Return (X, Y) of the center of cell containing provided text 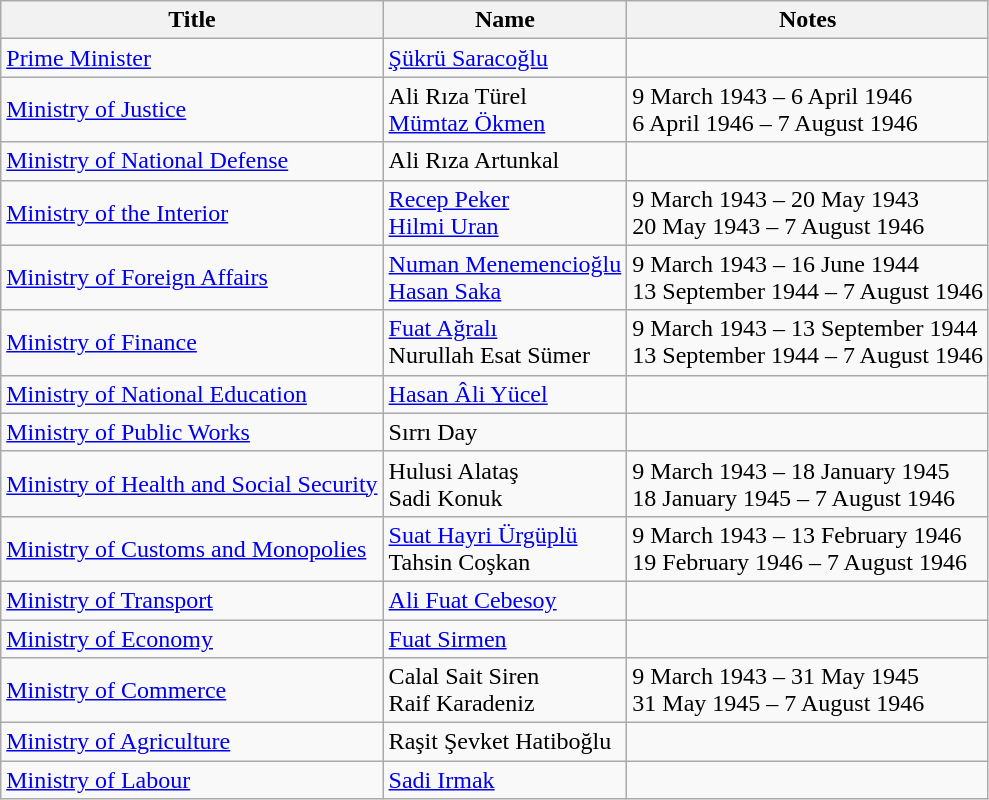
Title (192, 20)
Ali Fuat Cebesoy (505, 600)
Ministry of Labour (192, 780)
Ministry of Health and Social Security (192, 484)
Prime Minister (192, 58)
Calal Sait SirenRaif Karadeniz (505, 690)
9 March 1943 – 16 June 194413 September 1944 – 7 August 1946 (808, 278)
Ali Rıza Artunkal (505, 161)
Fuat AğralıNurullah Esat Sümer (505, 342)
Sadi Irmak (505, 780)
Hasan Âli Yücel (505, 394)
Ministry of Customs and Monopolies (192, 548)
9 March 1943 – 18 January 194518 January 1945 – 7 August 1946 (808, 484)
Notes (808, 20)
Name (505, 20)
Ministry of National Defense (192, 161)
Ministry of Finance (192, 342)
Raşit Şevket Hatiboğlu (505, 742)
9 March 1943 – 20 May 194320 May 1943 – 7 August 1946 (808, 212)
Şükrü Saracoğlu (505, 58)
9 March 1943 – 13 February 194619 February 1946 – 7 August 1946 (808, 548)
Ministry of Economy (192, 639)
Ministry of Transport (192, 600)
Ali Rıza TürelMümtaz Ökmen (505, 110)
Ministry of Agriculture (192, 742)
Ministry of Justice (192, 110)
9 March 1943 – 31 May 194531 May 1945 – 7 August 1946 (808, 690)
Ministry of Commerce (192, 690)
Recep PekerHilmi Uran (505, 212)
Fuat Sirmen (505, 639)
Ministry of the Interior (192, 212)
9 March 1943 – 13 September 194413 September 1944 – 7 August 1946 (808, 342)
Ministry of Foreign Affairs (192, 278)
Sırrı Day (505, 432)
Suat Hayri ÜrgüplüTahsin Coşkan (505, 548)
Ministry of National Education (192, 394)
Ministry of Public Works (192, 432)
Numan MenemencioğluHasan Saka (505, 278)
Hulusi AlataşSadi Konuk (505, 484)
9 March 1943 – 6 April 19466 April 1946 – 7 August 1946 (808, 110)
